Scan for the cell matching the given text and deliver its [X, Y] coordinate at center. 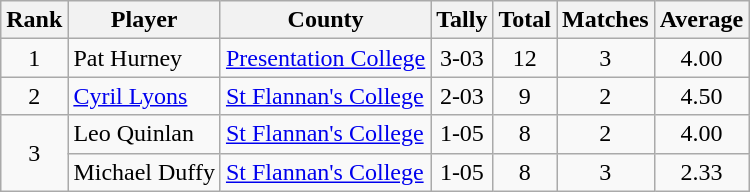
3-03 [462, 58]
9 [525, 96]
2.33 [702, 172]
Total [525, 20]
12 [525, 58]
Tally [462, 20]
2-03 [462, 96]
Matches [606, 20]
Presentation College [325, 58]
County [325, 20]
Pat Hurney [144, 58]
Cyril Lyons [144, 96]
Michael Duffy [144, 172]
Leo Quinlan [144, 134]
4.50 [702, 96]
Rank [34, 20]
Average [702, 20]
Player [144, 20]
1 [34, 58]
